Provide the [X, Y] coordinate of the cell's center where the given text is located.  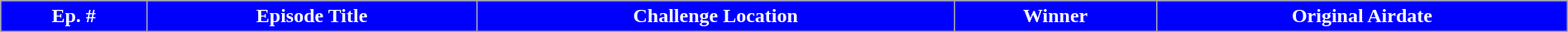
Ep. # [74, 16]
Winner [1055, 16]
Episode Title [311, 16]
Original Airdate [1363, 16]
Challenge Location [716, 16]
